Identify which cell holds the provided text, then report its [x, y] central coordinate. 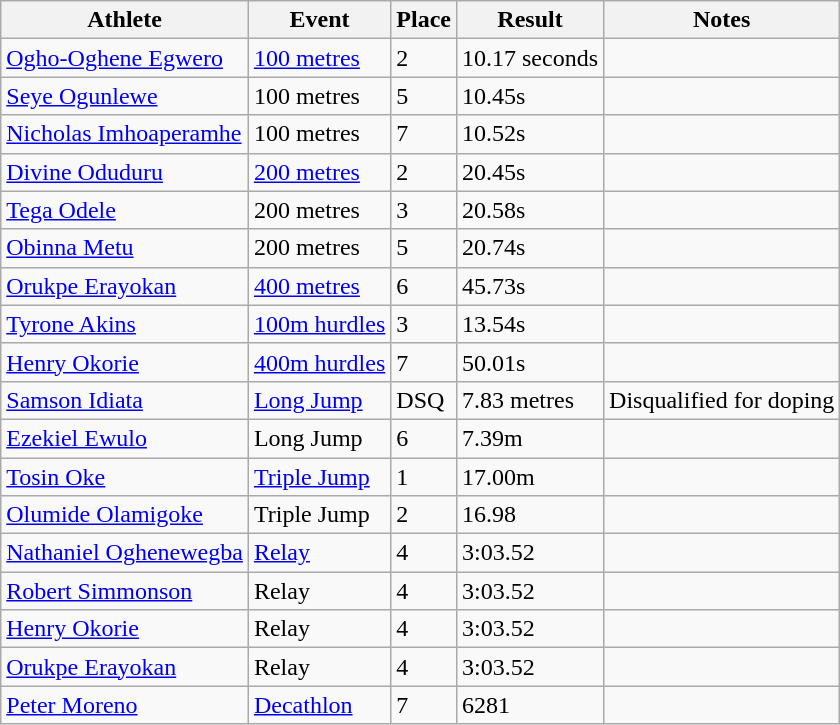
Olumide Olamigoke [125, 515]
Athlete [125, 20]
Tega Odele [125, 210]
400m hurdles [319, 362]
Divine Oduduru [125, 172]
20.58s [530, 210]
Result [530, 20]
Nathaniel Oghenewegba [125, 553]
Event [319, 20]
Seye Ogunlewe [125, 96]
Obinna Metu [125, 248]
Decathlon [319, 705]
1 [424, 477]
Samson Idiata [125, 400]
Tyrone Akins [125, 324]
6281 [530, 705]
7.39m [530, 438]
100m hurdles [319, 324]
13.54s [530, 324]
10.52s [530, 134]
7.83 metres [530, 400]
Robert Simmonson [125, 591]
20.74s [530, 248]
Tosin Oke [125, 477]
Ogho-Oghene Egwero [125, 58]
17.00m [530, 477]
45.73s [530, 286]
20.45s [530, 172]
Peter Moreno [125, 705]
10.45s [530, 96]
Ezekiel Ewulo [125, 438]
DSQ [424, 400]
Notes [722, 20]
Disqualified for doping [722, 400]
50.01s [530, 362]
Place [424, 20]
10.17 seconds [530, 58]
400 metres [319, 286]
16.98 [530, 515]
Nicholas Imhoaperamhe [125, 134]
